Extract the (x, y) coordinate from the center of the cell holding the provided text.  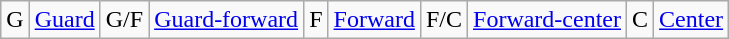
Guard (64, 20)
Forward-center (548, 20)
F/C (444, 20)
Center (692, 20)
C (640, 20)
G/F (124, 20)
F (316, 20)
G (15, 20)
Forward (374, 20)
Guard-forward (226, 20)
